Locate the cell with the specified text and output its [x, y] center coordinate. 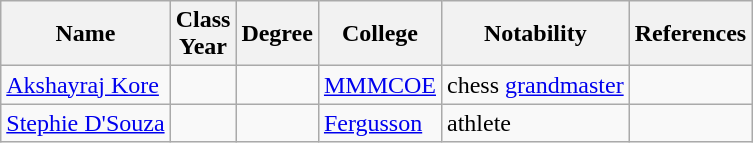
Notability [536, 34]
Degree [278, 34]
chess grandmaster [536, 85]
College [380, 34]
MMMCOE [380, 85]
ClassYear [203, 34]
Fergusson [380, 123]
Stephie D'Souza [86, 123]
Name [86, 34]
athlete [536, 123]
Akshayraj Kore [86, 85]
References [690, 34]
